Extract the (x, y) coordinate from the center of the cell holding the provided text.  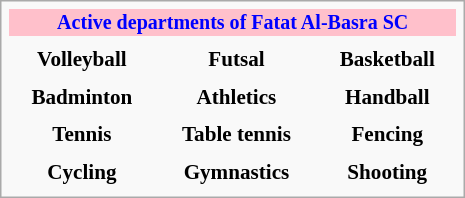
Basketball (387, 59)
Active departments of Fatat Al-Basra SC (232, 22)
Futsal (237, 59)
Gymnastics (237, 171)
Table tennis (237, 134)
Badminton (82, 96)
Handball (387, 96)
Fencing (387, 134)
Athletics (237, 96)
Tennis (82, 134)
Cycling (82, 171)
Volleyball (82, 59)
Shooting (387, 171)
